For the text-containing cell, return its midpoint in (x, y) coordinate format. 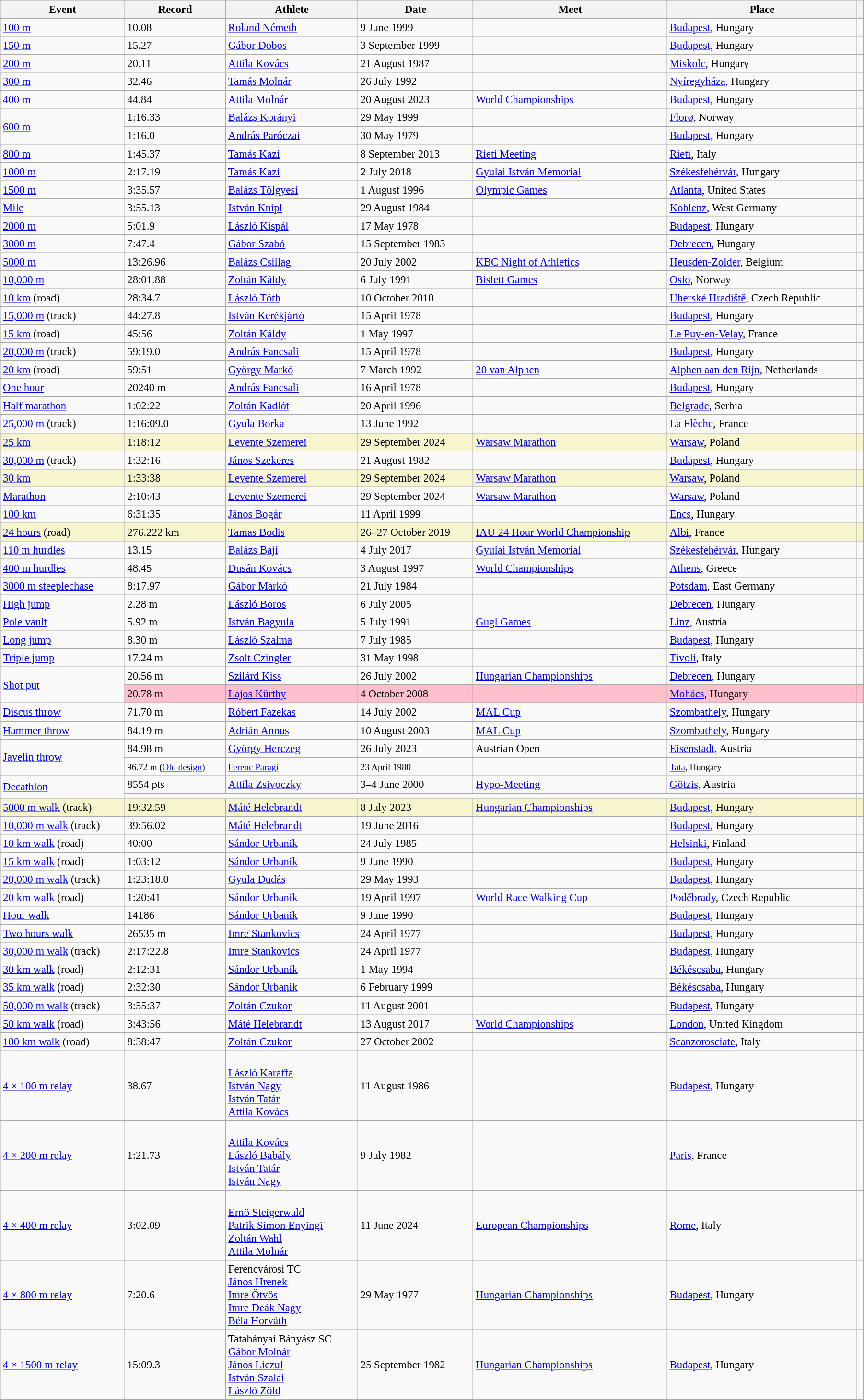
László Kispál (292, 226)
György Herczeg (292, 748)
30 km (62, 478)
9 June 1999 (415, 28)
Hypo-Meeting (570, 784)
8554 pts (175, 784)
4 × 100 m relay (62, 1086)
19 April 1997 (415, 898)
20.78 m (175, 694)
7:47.4 (175, 244)
6 July 1991 (415, 280)
26535 m (175, 934)
Record (175, 10)
200 m (62, 64)
19:32.59 (175, 808)
40:00 (175, 844)
3:35.57 (175, 190)
2:12:31 (175, 970)
Florø, Norway (762, 117)
26–27 October 2019 (415, 532)
11 April 1999 (415, 514)
Atlanta, United States (762, 190)
110 m hurdles (62, 550)
5000 m (62, 262)
6 July 2005 (415, 604)
30,000 m (track) (62, 460)
Balázs Korányi (292, 117)
1:32:16 (175, 460)
3000 m (62, 244)
28:01.88 (175, 280)
2 July 2018 (415, 172)
László Tóth (292, 298)
3:55:37 (175, 1006)
1:16.0 (175, 136)
Rieti, Italy (762, 154)
István Knipl (292, 208)
Uherské Hradiště, Czech Republic (762, 298)
Place (762, 10)
8 September 2013 (415, 154)
20.11 (175, 64)
Mohács, Hungary (762, 694)
Balázs Tölgyesi (292, 190)
100 km (62, 514)
20240 m (175, 388)
11 June 2024 (415, 1225)
8 July 2023 (415, 808)
5:01.9 (175, 226)
7 July 1985 (415, 640)
1 May 1994 (415, 970)
15,000 m (track) (62, 316)
Attila Zsivoczky (292, 784)
László Szalma (292, 640)
15 September 1983 (415, 244)
IAU 24 Hour World Championship (570, 532)
Two hours walk (62, 934)
2:17.19 (175, 172)
5.92 m (175, 622)
1:20:41 (175, 898)
Dusán Kovács (292, 568)
21 July 1984 (415, 586)
Marathon (62, 496)
20 van Alphen (570, 370)
Tata, Hungary (762, 766)
2:10:43 (175, 496)
London, United Kingdom (762, 1024)
Meet (570, 10)
15 km (road) (62, 334)
7 March 1992 (415, 370)
32.46 (175, 81)
19 June 2016 (415, 825)
8:17.97 (175, 586)
Belgrade, Serbia (762, 406)
András Paróczai (292, 136)
Ernö SteigerwaldPatrik Simon EnyingiZoltán WahlAttila Molnár (292, 1225)
50 km walk (road) (62, 1024)
6 February 1999 (415, 988)
20 July 2002 (415, 262)
26 July 2002 (415, 676)
3 August 1997 (415, 568)
Paris, France (762, 1156)
Lajos Kürthy (292, 694)
150 m (62, 46)
György Markó (292, 370)
János Szekeres (292, 460)
1500 m (62, 190)
1:02:22 (175, 406)
3–4 June 2000 (415, 784)
János Bogár (292, 514)
17 May 1978 (415, 226)
2:32:30 (175, 988)
48.45 (175, 568)
400 m (62, 100)
23 April 1980 (415, 766)
59:19.0 (175, 352)
Balázs Baji (292, 550)
European Championships (570, 1225)
26 July 1992 (415, 81)
39:56.02 (175, 825)
20 August 2023 (415, 100)
La Flèche, France (762, 424)
24 hours (road) (62, 532)
30 km walk (road) (62, 970)
Rieti Meeting (570, 154)
Gyula Borka (292, 424)
4 × 400 m relay (62, 1225)
Triple jump (62, 658)
Róbert Fazekas (292, 712)
15:09.3 (175, 1365)
Tatabányai Bányász SCGábor MolnárJános LiczulIstván SzalaiLászló Zöld (292, 1365)
Oslo, Norway (762, 280)
1:16:09.0 (175, 424)
276.222 km (175, 532)
20 April 1996 (415, 406)
Poděbrady, Czech Republic (762, 898)
13:26.96 (175, 262)
Linz, Austria (762, 622)
Austrian Open (570, 748)
400 m hurdles (62, 568)
3:02.09 (175, 1225)
Eisenstadt, Austria (762, 748)
7:20.6 (175, 1295)
Gábor Szabó (292, 244)
Encs, Hungary (762, 514)
15 km walk (road) (62, 861)
Tamás Molnár (292, 81)
13 August 2017 (415, 1024)
6:31:35 (175, 514)
100 km walk (road) (62, 1041)
4 × 1500 m relay (62, 1365)
Attila Kovács (292, 64)
26 July 2023 (415, 748)
10,000 m walk (track) (62, 825)
Alphen aan den Rijn, Netherlands (762, 370)
1:18:12 (175, 442)
3:43:56 (175, 1024)
Koblenz, West Germany (762, 208)
Le Puy-en-Velay, France (762, 334)
Scanzorosciate, Italy (762, 1041)
100 m (62, 28)
13 June 1992 (415, 424)
21 August 1987 (415, 64)
2.28 m (175, 604)
20,000 m (track) (62, 352)
84.98 m (175, 748)
44.84 (175, 100)
25,000 m (track) (62, 424)
Ferencvárosi TCJános HrenekImre ÖtvösImre Deák NagyBéla Horváth (292, 1295)
10.08 (175, 28)
35 km walk (road) (62, 988)
Mile (62, 208)
Heusden-Zolder, Belgium (762, 262)
20.56 m (175, 676)
László Boros (292, 604)
1:23:18.0 (175, 879)
Decathlon (62, 787)
13.15 (175, 550)
Javelin throw (62, 757)
2:17:22.8 (175, 951)
1 August 1996 (415, 190)
29 August 1984 (415, 208)
Zoltán Kadlót (292, 406)
One hour (62, 388)
600 m (62, 127)
28:34.7 (175, 298)
38.67 (175, 1086)
84.19 m (175, 730)
Half marathon (62, 406)
Shot put (62, 685)
1:03:12 (175, 861)
1:16.33 (175, 117)
Miskolc, Hungary (762, 64)
29 May 1977 (415, 1295)
4 October 2008 (415, 694)
45:56 (175, 334)
Olympic Games (570, 190)
14 July 2002 (415, 712)
29 May 1993 (415, 879)
27 October 2002 (415, 1041)
Gábor Dobos (292, 46)
High jump (62, 604)
2000 m (62, 226)
Gyula Dudás (292, 879)
10 August 2003 (415, 730)
44:27.8 (175, 316)
8.30 m (175, 640)
Athens, Greece (762, 568)
3 September 1999 (415, 46)
300 m (62, 81)
Date (415, 10)
20,000 m walk (track) (62, 879)
30,000 m walk (track) (62, 951)
20 km walk (road) (62, 898)
Adrián Annus (292, 730)
Zsolt Czingler (292, 658)
Pole vault (62, 622)
Gugl Games (570, 622)
Attila KovácsLászló BabályIstván TatárIstván Nagy (292, 1156)
4 × 800 m relay (62, 1295)
Szilárd Kiss (292, 676)
15.27 (175, 46)
59:51 (175, 370)
800 m (62, 154)
Roland Németh (292, 28)
Gábor Markó (292, 586)
31 May 1998 (415, 658)
29 May 1999 (415, 117)
Helsinki, Finland (762, 844)
21 August 1982 (415, 460)
10 km walk (road) (62, 844)
8:58:47 (175, 1041)
István Bagyula (292, 622)
25 September 1982 (415, 1365)
World Race Walking Cup (570, 898)
30 May 1979 (415, 136)
16 April 1978 (415, 388)
14186 (175, 915)
Rome, Italy (762, 1225)
1:33:38 (175, 478)
Bislett Games (570, 280)
5 July 1991 (415, 622)
László KaraffaIstván NagyIstván TatárAttila Kovács (292, 1086)
Attila Molnár (292, 100)
20 km (road) (62, 370)
1:21.73 (175, 1156)
Balázs Csillag (292, 262)
István Kerékjártó (292, 316)
Potsdam, East Germany (762, 586)
Götzis, Austria (762, 784)
10,000 m (62, 280)
1000 m (62, 172)
Ferenc Paragi (292, 766)
Athlete (292, 10)
9 July 1982 (415, 1156)
10 October 2010 (415, 298)
Hammer throw (62, 730)
50,000 m walk (track) (62, 1006)
4 July 2017 (415, 550)
Hour walk (62, 915)
1:45.37 (175, 154)
11 August 1986 (415, 1086)
24 July 1985 (415, 844)
Event (62, 10)
Long jump (62, 640)
Tamas Bodis (292, 532)
3000 m steeplechase (62, 586)
KBC Night of Athletics (570, 262)
5000 m walk (track) (62, 808)
Discus throw (62, 712)
11 August 2001 (415, 1006)
Albi, France (762, 532)
3:55.13 (175, 208)
Nyíregyháza, Hungary (762, 81)
1 May 1997 (415, 334)
71.70 m (175, 712)
25 km (62, 442)
17.24 m (175, 658)
4 × 200 m relay (62, 1156)
10 km (road) (62, 298)
Tivoli, Italy (762, 658)
96.72 m (Old design) (175, 766)
